Detect which cell encompasses the target text, then output its [x, y] center coordinate. 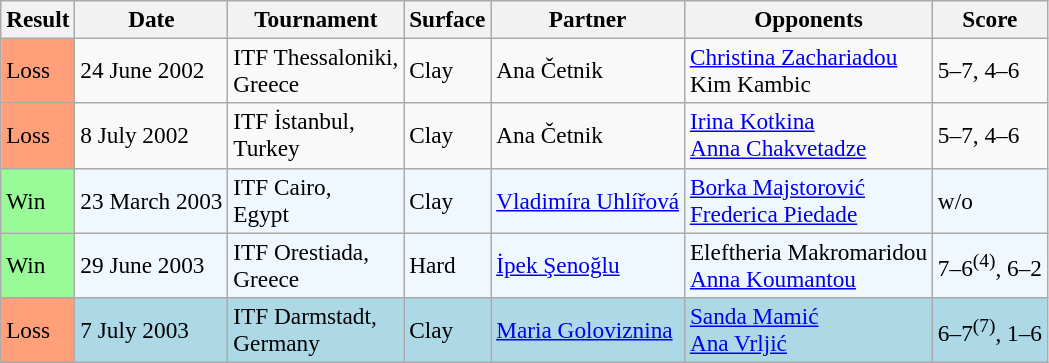
6–7(7), 1–6 [990, 330]
ITF Thessaloniki, Greece [316, 70]
Partner [588, 19]
24 June 2002 [152, 70]
Sanda Mamić Ana Vrljić [808, 330]
23 March 2003 [152, 200]
Score [990, 19]
İpek Şenoğlu [588, 264]
Date [152, 19]
Opponents [808, 19]
Vladimíra Uhlířová [588, 200]
ITF Cairo, Egypt [316, 200]
Tournament [316, 19]
Result [38, 19]
Maria Goloviznina [588, 330]
w/o [990, 200]
7–6(4), 6–2 [990, 264]
Surface [448, 19]
ITF İstanbul, Turkey [316, 136]
Christina Zachariadou Kim Kambic [808, 70]
ITF Darmstadt, Germany [316, 330]
7 July 2003 [152, 330]
Borka Majstorović Frederica Piedade [808, 200]
Eleftheria Makromaridou Anna Koumantou [808, 264]
8 July 2002 [152, 136]
Hard [448, 264]
ITF Orestiada, Greece [316, 264]
Irina Kotkina Anna Chakvetadze [808, 136]
29 June 2003 [152, 264]
